For the text-containing cell, return its midpoint in [X, Y] coordinate format. 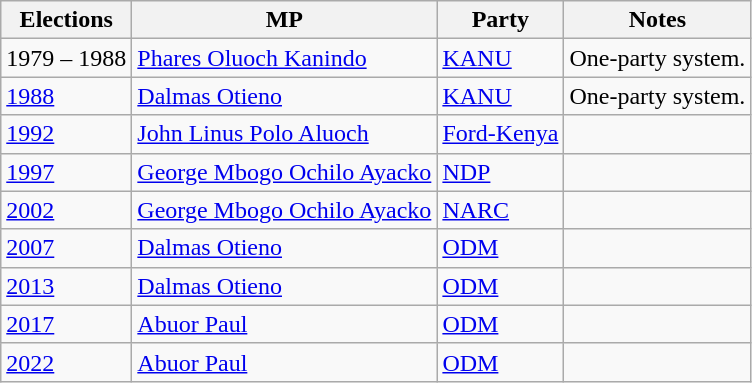
1997 [66, 172]
2002 [66, 210]
John Linus Polo Aluoch [284, 134]
Ford-Kenya [500, 134]
Elections [66, 20]
2017 [66, 324]
NDP [500, 172]
Phares Oluoch Kanindo [284, 58]
Party [500, 20]
2013 [66, 286]
Notes [658, 20]
1979 – 1988 [66, 58]
1992 [66, 134]
1988 [66, 96]
MP [284, 20]
NARC [500, 210]
2007 [66, 248]
2022 [66, 362]
